Identify which cell holds the provided text, then report its [x, y] central coordinate. 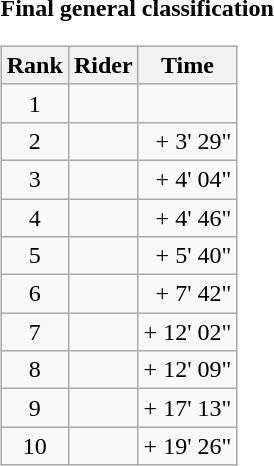
6 [34, 294]
+ 19' 26" [188, 446]
1 [34, 103]
+ 12' 09" [188, 370]
+ 4' 46" [188, 217]
Time [188, 65]
9 [34, 408]
+ 12' 02" [188, 332]
8 [34, 370]
Rank [34, 65]
+ 5' 40" [188, 256]
5 [34, 256]
+ 17' 13" [188, 408]
+ 3' 29" [188, 141]
2 [34, 141]
Rider [103, 65]
3 [34, 179]
4 [34, 217]
+ 7' 42" [188, 294]
+ 4' 04" [188, 179]
10 [34, 446]
7 [34, 332]
